Return (x, y) of the center of cell containing provided text 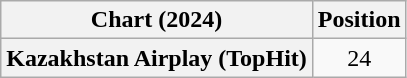
24 (359, 58)
Chart (2024) (157, 20)
Position (359, 20)
Kazakhstan Airplay (TopHit) (157, 58)
